Capture the cell that displays the provided text and extract its [x, y] central coordinate. 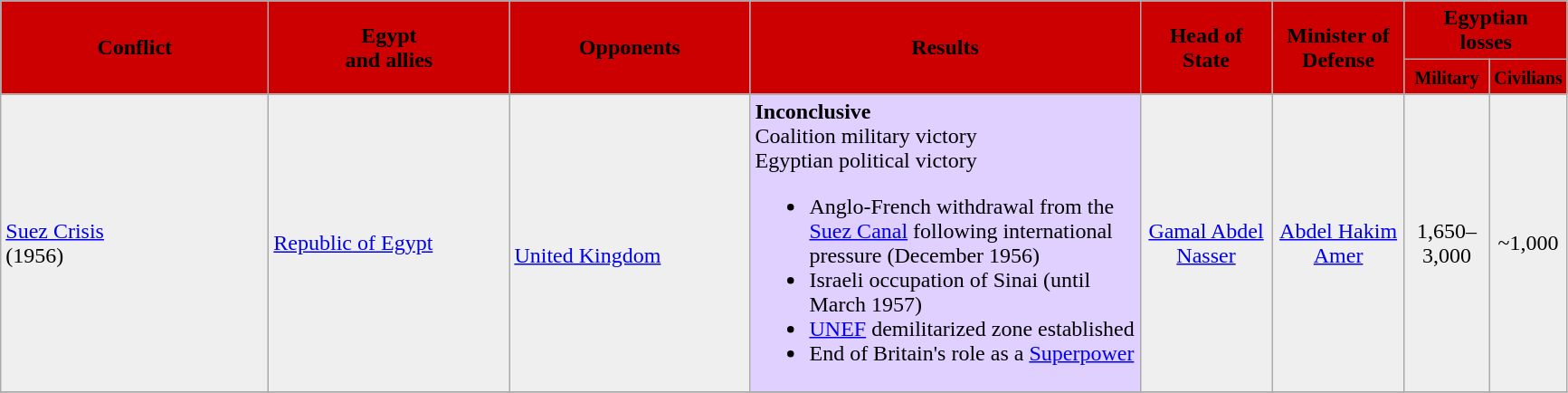
Military [1447, 77]
United Kingdom [630, 243]
Conflict [135, 47]
Republic of Egypt [389, 243]
Head of State [1206, 47]
Egyptand allies [389, 47]
Results [945, 47]
Suez Crisis(1956) [135, 243]
Civilians [1529, 77]
Opponents [630, 47]
Abdel Hakim Amer [1338, 243]
Gamal Abdel Nasser [1206, 243]
Egyptianlosses [1486, 31]
~1,000 [1529, 243]
Minister ofDefense [1338, 47]
1,650–3,000 [1447, 243]
